Determine the (X, Y) coordinate at the center of the cell enclosing the given text.  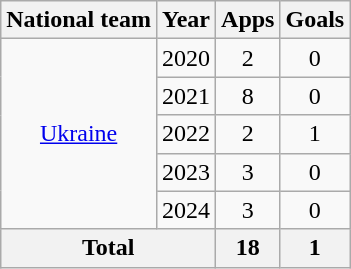
Goals (315, 20)
2022 (186, 134)
2023 (186, 172)
8 (248, 96)
Apps (248, 20)
Year (186, 20)
18 (248, 248)
2021 (186, 96)
2020 (186, 58)
2024 (186, 210)
National team (79, 20)
Ukraine (79, 134)
Total (108, 248)
